Search for the cell housing the specified text and yield its (x, y) center coordinate. 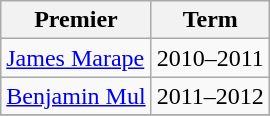
Premier (76, 20)
2011–2012 (210, 96)
James Marape (76, 58)
Benjamin Mul (76, 96)
Term (210, 20)
2010–2011 (210, 58)
